Return [x, y] of the center of cell containing provided text 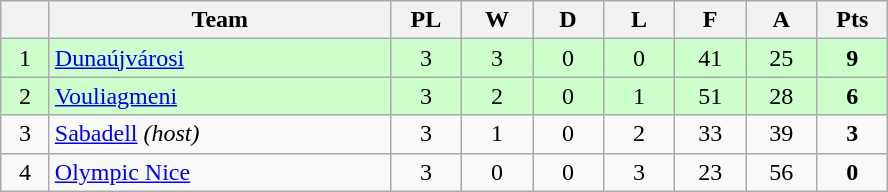
23 [710, 172]
A [782, 20]
4 [26, 172]
51 [710, 96]
PL [426, 20]
F [710, 20]
41 [710, 58]
56 [782, 172]
33 [710, 134]
28 [782, 96]
Team [220, 20]
Pts [852, 20]
9 [852, 58]
D [568, 20]
L [640, 20]
25 [782, 58]
Dunaújvárosi [220, 58]
6 [852, 96]
Sabadell (host) [220, 134]
Olympic Nice [220, 172]
Vouliagmeni [220, 96]
39 [782, 134]
W [496, 20]
